Return the [X, Y] coordinate for the center point of the cell that contains the specified text.  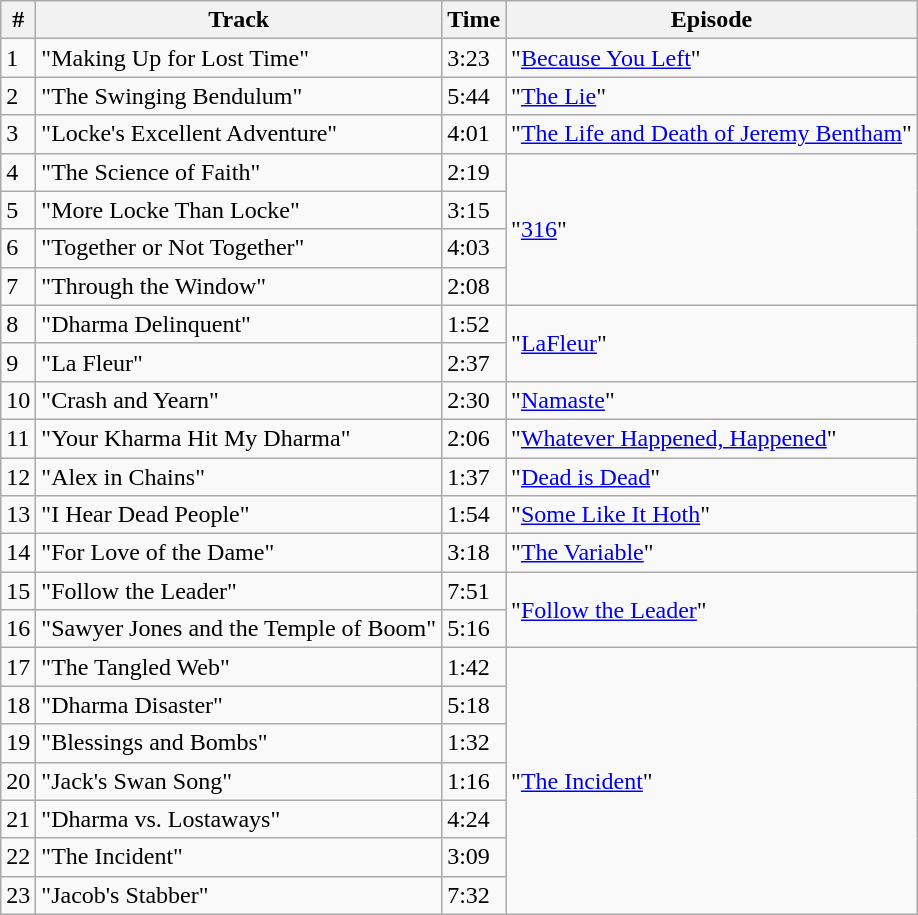
1:42 [474, 667]
23 [18, 895]
11 [18, 438]
"I Hear Dead People" [239, 515]
"Making Up for Lost Time" [239, 58]
5 [18, 210]
16 [18, 629]
3:09 [474, 857]
"La Fleur" [239, 362]
3:23 [474, 58]
"The Life and Death of Jeremy Bentham" [712, 134]
7 [18, 286]
21 [18, 819]
4:01 [474, 134]
15 [18, 591]
"Blessings and Bombs" [239, 743]
Time [474, 20]
"Namaste" [712, 400]
3 [18, 134]
"Dharma Delinquent" [239, 324]
"Locke's Excellent Adventure" [239, 134]
7:32 [474, 895]
"LaFleur" [712, 343]
"Whatever Happened, Happened" [712, 438]
"The Variable" [712, 553]
"Sawyer Jones and the Temple of Boom" [239, 629]
3:15 [474, 210]
"More Locke Than Locke" [239, 210]
20 [18, 781]
2:06 [474, 438]
"For Love of the Dame" [239, 553]
1:52 [474, 324]
"Because You Left" [712, 58]
"Through the Window" [239, 286]
"Together or Not Together" [239, 248]
"Crash and Yearn" [239, 400]
1:32 [474, 743]
22 [18, 857]
Episode [712, 20]
1:16 [474, 781]
"Alex in Chains" [239, 477]
19 [18, 743]
"Jack's Swan Song" [239, 781]
2:08 [474, 286]
"The Tangled Web" [239, 667]
5:44 [474, 96]
9 [18, 362]
"Dharma vs. Lostaways" [239, 819]
4:03 [474, 248]
"Your Kharma Hit My Dharma" [239, 438]
2:37 [474, 362]
4:24 [474, 819]
5:18 [474, 705]
"The Lie" [712, 96]
2:30 [474, 400]
2:19 [474, 172]
"Dharma Disaster" [239, 705]
1:54 [474, 515]
3:18 [474, 553]
14 [18, 553]
18 [18, 705]
"316" [712, 229]
# [18, 20]
Track [239, 20]
2 [18, 96]
17 [18, 667]
8 [18, 324]
1 [18, 58]
"The Swinging Bendulum" [239, 96]
"Some Like It Hoth" [712, 515]
13 [18, 515]
5:16 [474, 629]
"The Science of Faith" [239, 172]
"Dead is Dead" [712, 477]
4 [18, 172]
1:37 [474, 477]
10 [18, 400]
7:51 [474, 591]
12 [18, 477]
6 [18, 248]
"Jacob's Stabber" [239, 895]
